Determine the (X, Y) coordinate at the center of the cell enclosing the given text.  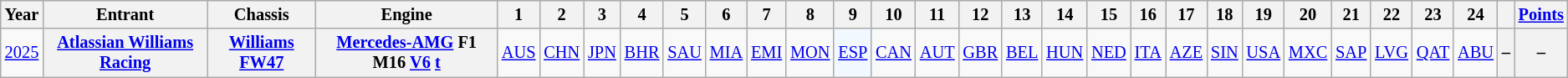
19 (1264, 14)
MXC (1308, 53)
21 (1351, 14)
4 (642, 14)
Points (1541, 14)
AZE (1186, 53)
Engine (406, 14)
7 (766, 14)
AUT (937, 53)
18 (1224, 14)
LVG (1392, 53)
22 (1392, 14)
HUN (1065, 53)
Atlassian Williams Racing (125, 53)
BHR (642, 53)
EMI (766, 53)
MON (810, 53)
17 (1186, 14)
JPN (602, 53)
CAN (893, 53)
ESP (853, 53)
16 (1148, 14)
ITA (1148, 53)
9 (853, 14)
Entrant (125, 14)
8 (810, 14)
Mercedes-AMG F1 M16 V6 t (406, 53)
15 (1109, 14)
Chassis (261, 14)
12 (980, 14)
QAT (1433, 53)
Year (22, 14)
11 (937, 14)
2 (562, 14)
3 (602, 14)
24 (1475, 14)
SIN (1224, 53)
23 (1433, 14)
Williams FW47 (261, 53)
AUS (518, 53)
ABU (1475, 53)
14 (1065, 14)
2025 (22, 53)
6 (726, 14)
BEL (1022, 53)
GBR (980, 53)
20 (1308, 14)
SAU (684, 53)
13 (1022, 14)
1 (518, 14)
CHN (562, 53)
USA (1264, 53)
NED (1109, 53)
10 (893, 14)
MIA (726, 53)
SAP (1351, 53)
5 (684, 14)
